Return the [X, Y] coordinate for the center point of the cell that contains the specified text.  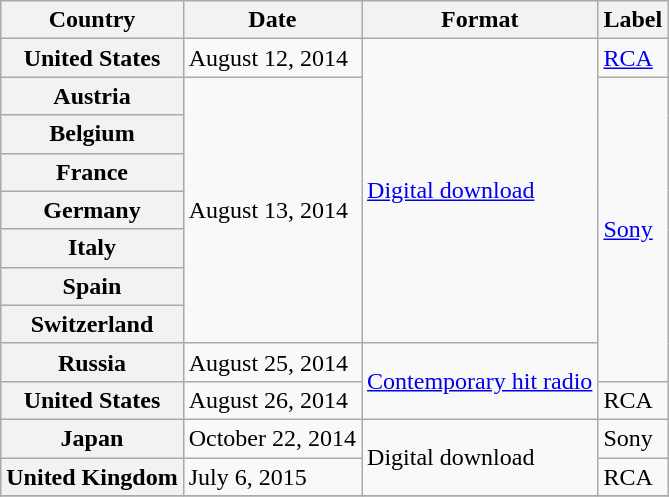
Belgium [92, 134]
Country [92, 20]
Spain [92, 286]
Contemporary hit radio [480, 381]
Label [633, 20]
Germany [92, 210]
Austria [92, 96]
Switzerland [92, 324]
August 12, 2014 [272, 58]
Italy [92, 248]
Date [272, 20]
Japan [92, 438]
August 25, 2014 [272, 362]
August 26, 2014 [272, 400]
October 22, 2014 [272, 438]
August 13, 2014 [272, 210]
France [92, 172]
Russia [92, 362]
July 6, 2015 [272, 477]
Format [480, 20]
United Kingdom [92, 477]
